Scan for the cell matching the given text and deliver its (X, Y) coordinate at center. 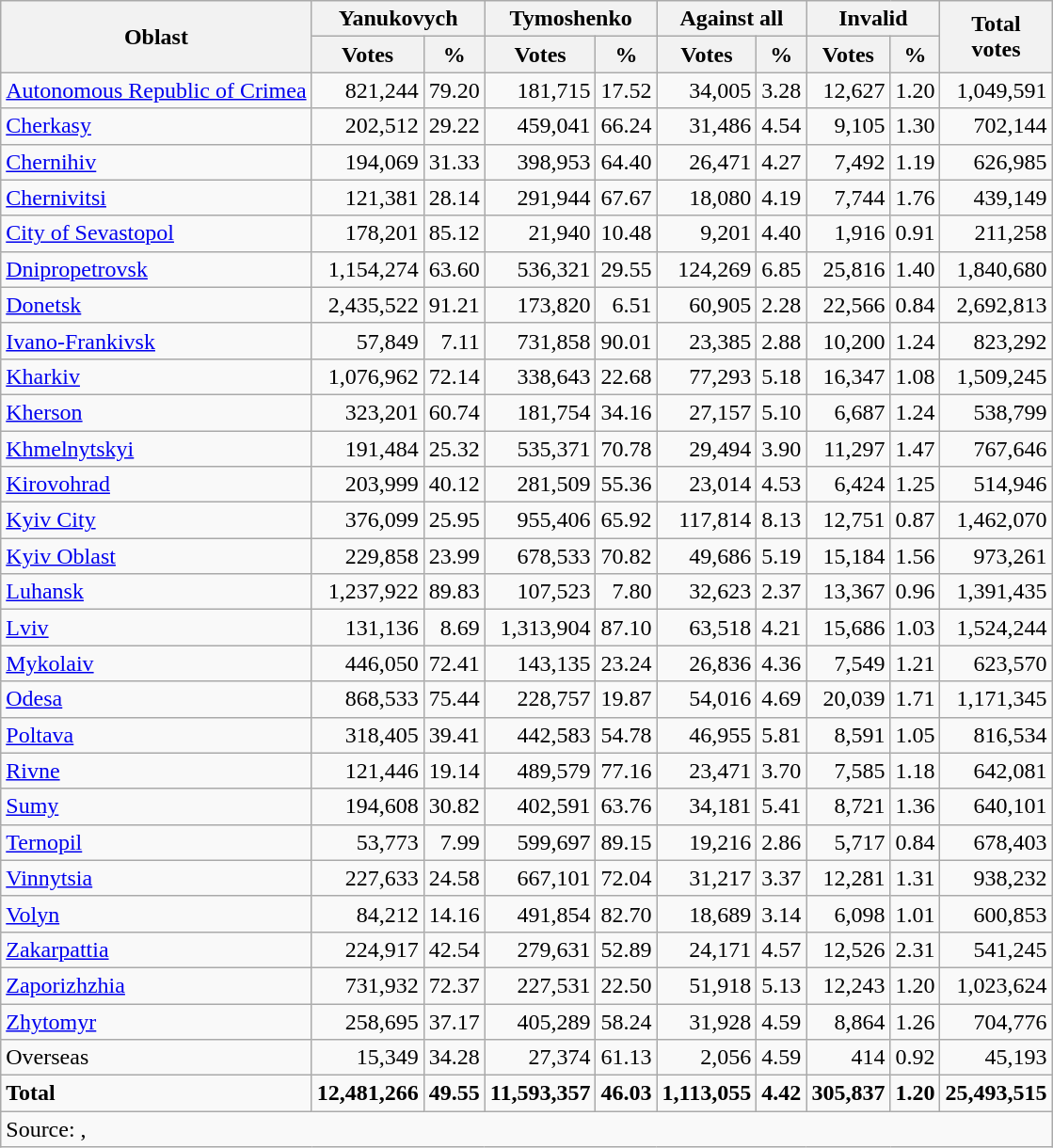
70.78 (627, 449)
121,446 (367, 771)
11,297 (849, 449)
Totalvotes (996, 37)
258,695 (367, 1021)
Zaporizhzhia (156, 985)
0.92 (915, 1058)
816,534 (996, 735)
642,081 (996, 771)
228,757 (540, 699)
12,526 (849, 949)
82.70 (627, 914)
49,686 (707, 556)
1.18 (915, 771)
90.01 (627, 341)
Against all (732, 19)
3.14 (781, 914)
446,050 (367, 663)
25,816 (849, 269)
23,385 (707, 341)
7.11 (454, 341)
8.13 (781, 520)
2.86 (781, 842)
1.71 (915, 699)
Invalid (873, 19)
194,069 (367, 162)
178,201 (367, 233)
12,281 (849, 878)
72.14 (454, 376)
Donetsk (156, 305)
203,999 (367, 485)
7.99 (454, 842)
1.40 (915, 269)
29.55 (627, 269)
536,321 (540, 269)
42.54 (454, 949)
5,717 (849, 842)
72.41 (454, 663)
85.12 (454, 233)
28.14 (454, 198)
124,269 (707, 269)
821,244 (367, 90)
640,101 (996, 806)
29.22 (454, 126)
Rivne (156, 771)
6.51 (627, 305)
Yanukovych (398, 19)
414 (849, 1058)
49.55 (454, 1093)
66.24 (627, 126)
31,486 (707, 126)
75.44 (454, 699)
63,518 (707, 628)
91.21 (454, 305)
1,509,245 (996, 376)
55.36 (627, 485)
7,744 (849, 198)
4.42 (781, 1093)
Zakarpattia (156, 949)
318,405 (367, 735)
955,406 (540, 520)
704,776 (996, 1021)
8,591 (849, 735)
211,258 (996, 233)
15,184 (849, 556)
623,570 (996, 663)
60,905 (707, 305)
Kyiv Oblast (156, 556)
Ternopil (156, 842)
54,016 (707, 699)
194,608 (367, 806)
31.33 (454, 162)
23,014 (707, 485)
18,689 (707, 914)
19,216 (707, 842)
224,917 (367, 949)
14.16 (454, 914)
19.87 (627, 699)
2,056 (707, 1058)
Source: , (527, 1129)
34,181 (707, 806)
1.36 (915, 806)
7,492 (849, 162)
541,245 (996, 949)
2.37 (781, 592)
Cherkasy (156, 126)
12,481,266 (367, 1093)
3.28 (781, 90)
121,381 (367, 198)
4.27 (781, 162)
181,754 (540, 412)
Total (156, 1093)
514,946 (996, 485)
1,154,274 (367, 269)
9,105 (849, 126)
Kharkiv (156, 376)
32,623 (707, 592)
2.31 (915, 949)
402,591 (540, 806)
52.89 (627, 949)
489,579 (540, 771)
398,953 (540, 162)
27,157 (707, 412)
46,955 (707, 735)
731,932 (367, 985)
25,493,515 (996, 1093)
37.17 (454, 1021)
19.14 (454, 771)
City of Sevastopol (156, 233)
Vinnytsia (156, 878)
46.03 (627, 1093)
Chernihiv (156, 162)
678,403 (996, 842)
4.19 (781, 198)
Oblast (156, 37)
1.31 (915, 878)
17.52 (627, 90)
Autonomous Republic of Crimea (156, 90)
Mykolaiv (156, 663)
Kyiv City (156, 520)
Kirovohrad (156, 485)
7.80 (627, 592)
442,583 (540, 735)
6,424 (849, 485)
Kherson (156, 412)
4.57 (781, 949)
70.82 (627, 556)
7,585 (849, 771)
1,840,680 (996, 269)
1.76 (915, 198)
26,836 (707, 663)
1,313,904 (540, 628)
5.13 (781, 985)
405,289 (540, 1021)
26,471 (707, 162)
600,853 (996, 914)
626,985 (996, 162)
60.74 (454, 412)
12,751 (849, 520)
Luhansk (156, 592)
34.16 (627, 412)
0.87 (915, 520)
535,371 (540, 449)
7,549 (849, 663)
5.81 (781, 735)
8.69 (454, 628)
4.40 (781, 233)
1,076,962 (367, 376)
22.50 (627, 985)
72.37 (454, 985)
143,135 (540, 663)
57,849 (367, 341)
20,039 (849, 699)
338,643 (540, 376)
24.58 (454, 878)
79.20 (454, 90)
Volyn (156, 914)
12,243 (849, 985)
65.92 (627, 520)
15,686 (849, 628)
973,261 (996, 556)
63.76 (627, 806)
9,201 (707, 233)
131,136 (367, 628)
1.21 (915, 663)
279,631 (540, 949)
72.04 (627, 878)
34,005 (707, 90)
10.48 (627, 233)
51,918 (707, 985)
24,171 (707, 949)
731,858 (540, 341)
6.85 (781, 269)
868,533 (367, 699)
11,593,357 (540, 1093)
702,144 (996, 126)
27,374 (540, 1058)
4.54 (781, 126)
1,916 (849, 233)
599,697 (540, 842)
667,101 (540, 878)
Lviv (156, 628)
Chernivitsi (156, 198)
1.03 (915, 628)
Ivano-Frankivsk (156, 341)
61.13 (627, 1058)
18,080 (707, 198)
3.37 (781, 878)
1.47 (915, 449)
54.78 (627, 735)
4.21 (781, 628)
1.56 (915, 556)
107,523 (540, 592)
8,721 (849, 806)
4.53 (781, 485)
25.32 (454, 449)
191,484 (367, 449)
823,292 (996, 341)
227,633 (367, 878)
Khmelnytskyi (156, 449)
5.10 (781, 412)
89.83 (454, 592)
63.60 (454, 269)
2,692,813 (996, 305)
4.36 (781, 663)
40.12 (454, 485)
0.96 (915, 592)
Dnipropetrovsk (156, 269)
31,217 (707, 878)
1.19 (915, 162)
22,566 (849, 305)
5.19 (781, 556)
1.05 (915, 735)
491,854 (540, 914)
87.10 (627, 628)
227,531 (540, 985)
64.40 (627, 162)
3.70 (781, 771)
1.08 (915, 376)
202,512 (367, 126)
2.88 (781, 341)
6,098 (849, 914)
16,347 (849, 376)
23.99 (454, 556)
1.01 (915, 914)
23.24 (627, 663)
1,462,070 (996, 520)
31,928 (707, 1021)
5.41 (781, 806)
767,646 (996, 449)
1.25 (915, 485)
5.18 (781, 376)
29,494 (707, 449)
67.67 (627, 198)
1,524,244 (996, 628)
58.24 (627, 1021)
22.68 (627, 376)
376,099 (367, 520)
Sumy (156, 806)
538,799 (996, 412)
181,715 (540, 90)
1,023,624 (996, 985)
Poltava (156, 735)
1.26 (915, 1021)
23,471 (707, 771)
53,773 (367, 842)
89.15 (627, 842)
117,814 (707, 520)
Overseas (156, 1058)
30.82 (454, 806)
3.90 (781, 449)
1,237,922 (367, 592)
938,232 (996, 878)
77.16 (627, 771)
25.95 (454, 520)
8,864 (849, 1021)
45,193 (996, 1058)
12,627 (849, 90)
39.41 (454, 735)
Zhytomyr (156, 1021)
1,391,435 (996, 592)
77,293 (707, 376)
291,944 (540, 198)
Odesa (156, 699)
1,049,591 (996, 90)
678,533 (540, 556)
13,367 (849, 592)
4.69 (781, 699)
1,171,345 (996, 699)
305,837 (849, 1093)
84,212 (367, 914)
173,820 (540, 305)
229,858 (367, 556)
34.28 (454, 1058)
1,113,055 (707, 1093)
15,349 (367, 1058)
281,509 (540, 485)
10,200 (849, 341)
6,687 (849, 412)
1.30 (915, 126)
323,201 (367, 412)
2.28 (781, 305)
439,149 (996, 198)
2,435,522 (367, 305)
459,041 (540, 126)
21,940 (540, 233)
0.91 (915, 233)
Tymoshenko (570, 19)
